For the text-containing cell, return its midpoint in [X, Y] coordinate format. 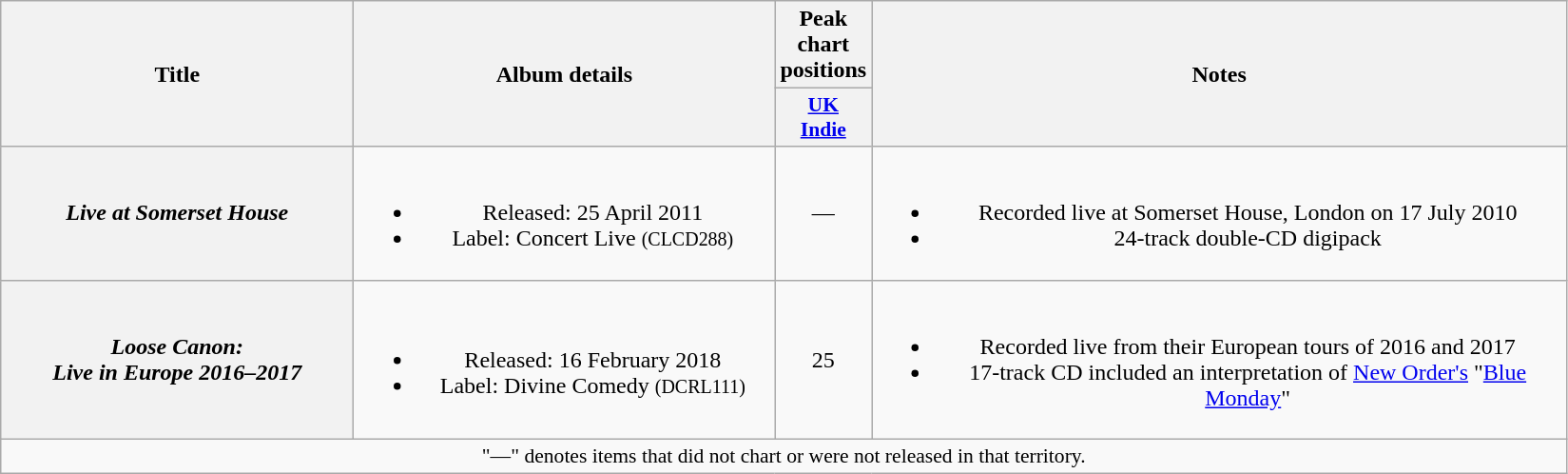
Released: 16 February 2018Label: Divine Comedy (DCRL111) [565, 360]
Recorded live at Somerset House, London on 17 July 201024-track double-CD digipack [1219, 213]
Notes [1219, 74]
Album details [565, 74]
Released: 25 April 2011Label: Concert Live (CLCD288) [565, 213]
Peak chart positions [823, 45]
— [823, 213]
Live at Somerset House [177, 213]
Recorded live from their European tours of 2016 and 201717-track CD included an interpretation of New Order's "Blue Monday" [1219, 360]
Title [177, 74]
Loose Canon: Live in Europe 2016–2017 [177, 360]
UKIndie [823, 118]
25 [823, 360]
"—" denotes items that did not chart or were not released in that territory. [784, 456]
